Locate the cell with the specified text and output its [x, y] center coordinate. 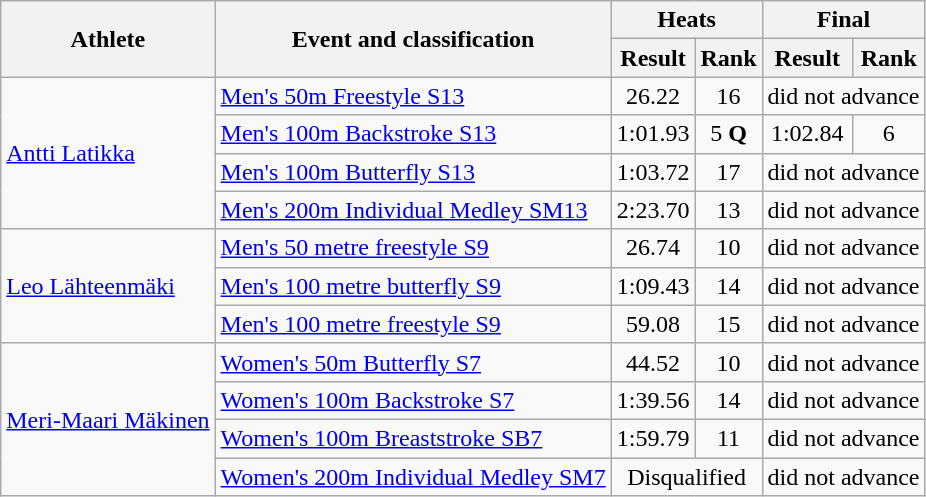
Disqualified [686, 477]
Antti Latikka [108, 153]
44.52 [653, 362]
1:39.56 [653, 400]
26.22 [653, 96]
Leo Lähteenmäki [108, 286]
Athlete [108, 39]
1:01.93 [653, 134]
Women's 100m Breaststroke SB7 [413, 438]
Men's 200m Individual Medley SM13 [413, 210]
Heats [686, 20]
Meri-Maari Mäkinen [108, 419]
26.74 [653, 248]
11 [728, 438]
Event and classification [413, 39]
Women's 50m Butterfly S7 [413, 362]
59.08 [653, 324]
Men's 100m Backstroke S13 [413, 134]
2:23.70 [653, 210]
1:09.43 [653, 286]
Men's 100 metre butterfly S9 [413, 286]
17 [728, 172]
Men's 100m Butterfly S13 [413, 172]
13 [728, 210]
15 [728, 324]
1:03.72 [653, 172]
Women's 200m Individual Medley SM7 [413, 477]
Men's 100 metre freestyle S9 [413, 324]
Final [844, 20]
6 [890, 134]
5 Q [728, 134]
1:02.84 [807, 134]
1:59.79 [653, 438]
Men's 50m Freestyle S13 [413, 96]
Women's 100m Backstroke S7 [413, 400]
16 [728, 96]
Men's 50 metre freestyle S9 [413, 248]
